Return the [x, y] coordinate for the center point of the cell that contains the specified text.  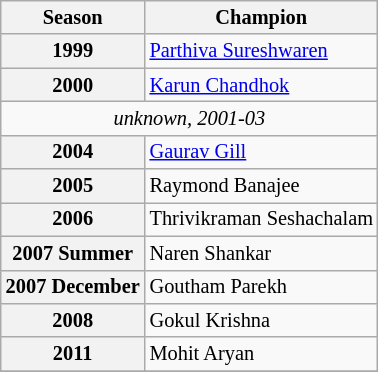
Mohit Aryan [262, 354]
2007 Summer [73, 253]
unknown, 2001-03 [190, 118]
Champion [262, 17]
2008 [73, 320]
2011 [73, 354]
2004 [73, 152]
2007 December [73, 287]
Thrivikraman Seshachalam [262, 219]
2000 [73, 85]
Naren Shankar [262, 253]
Raymond Banajee [262, 186]
Season [73, 17]
Goutham Parekh [262, 287]
Karun Chandhok [262, 85]
2006 [73, 219]
Gokul Krishna [262, 320]
1999 [73, 51]
2005 [73, 186]
Parthiva Sureshwaren [262, 51]
Gaurav Gill [262, 152]
